Pinpoint the cell where the given text exists, returning its [X, Y] midpoint coordinate. 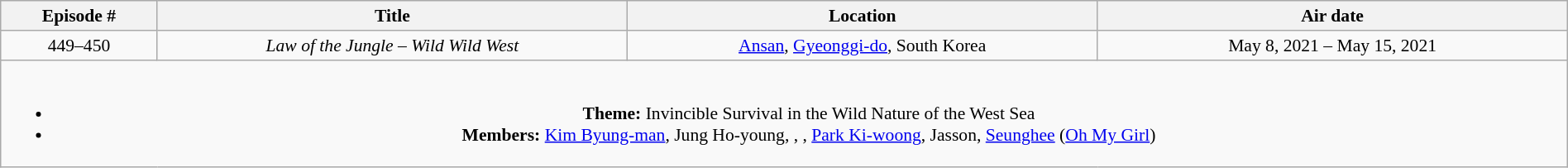
Location [863, 16]
Theme: Invincible Survival in the Wild Nature of the West SeaMembers: Kim Byung-man, Jung Ho-young, , , Park Ki-woong, Jasson, Seunghee (Oh My Girl) [784, 113]
Episode # [79, 16]
449–450 [79, 46]
Ansan, Gyeonggi-do, South Korea [863, 46]
Law of the Jungle – Wild Wild West [392, 46]
Title [392, 16]
May 8, 2021 – May 15, 2021 [1332, 46]
Air date [1332, 16]
